Capture the cell that displays the provided text and extract its (X, Y) central coordinate. 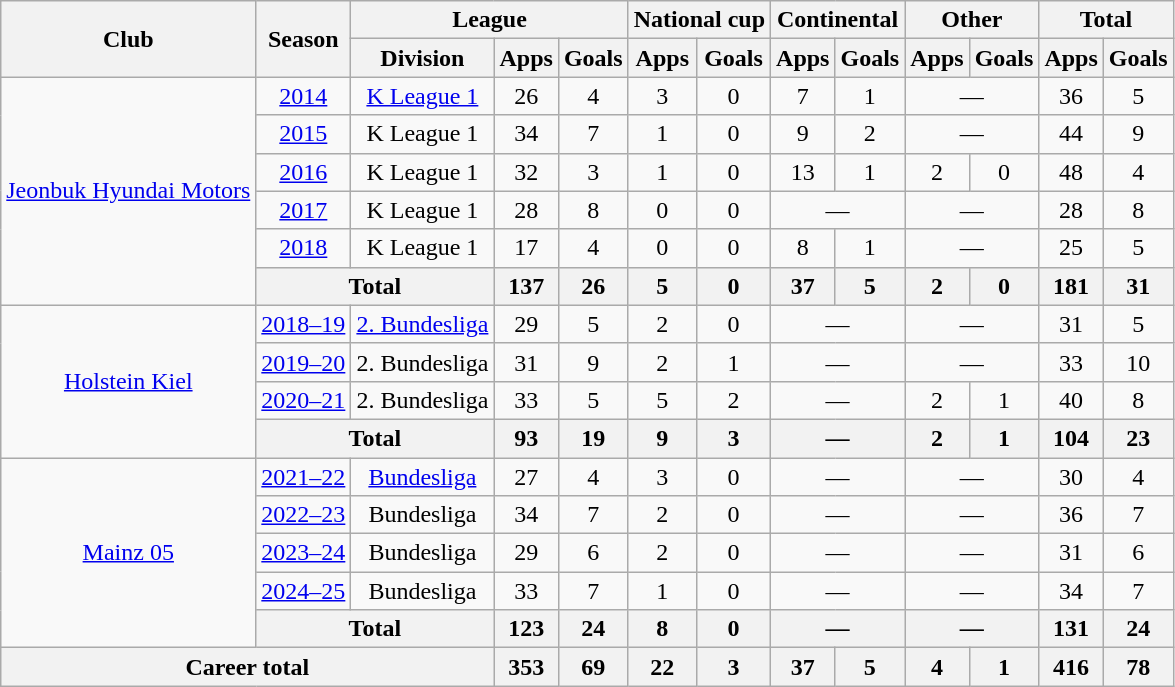
Season (304, 39)
League (490, 20)
Continental (838, 20)
78 (1138, 667)
2015 (304, 134)
30 (1071, 477)
137 (526, 286)
19 (593, 438)
104 (1071, 438)
Holstein Kiel (128, 381)
93 (526, 438)
25 (1071, 248)
13 (803, 172)
Mainz 05 (128, 553)
17 (526, 248)
44 (1071, 134)
40 (1071, 400)
48 (1071, 172)
2022–23 (304, 515)
2019–20 (304, 362)
123 (526, 629)
353 (526, 667)
2020–21 (304, 400)
2024–25 (304, 591)
Jeonbuk Hyundai Motors (128, 191)
32 (526, 172)
2021–22 (304, 477)
Other (972, 20)
2014 (304, 96)
23 (1138, 438)
2016 (304, 172)
2023–24 (304, 553)
Career total (248, 667)
2018–19 (304, 324)
181 (1071, 286)
2017 (304, 210)
27 (526, 477)
Division (422, 58)
National cup (699, 20)
131 (1071, 629)
416 (1071, 667)
69 (593, 667)
2018 (304, 248)
22 (662, 667)
Club (128, 39)
10 (1138, 362)
